Provide the [X, Y] coordinate of the cell's center where the given text is located.  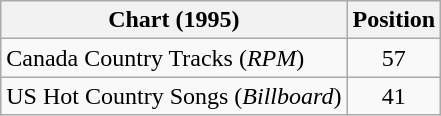
Canada Country Tracks (RPM) [174, 58]
Chart (1995) [174, 20]
41 [394, 96]
57 [394, 58]
US Hot Country Songs (Billboard) [174, 96]
Position [394, 20]
